Pinpoint the cell where the given text exists, returning its [x, y] midpoint coordinate. 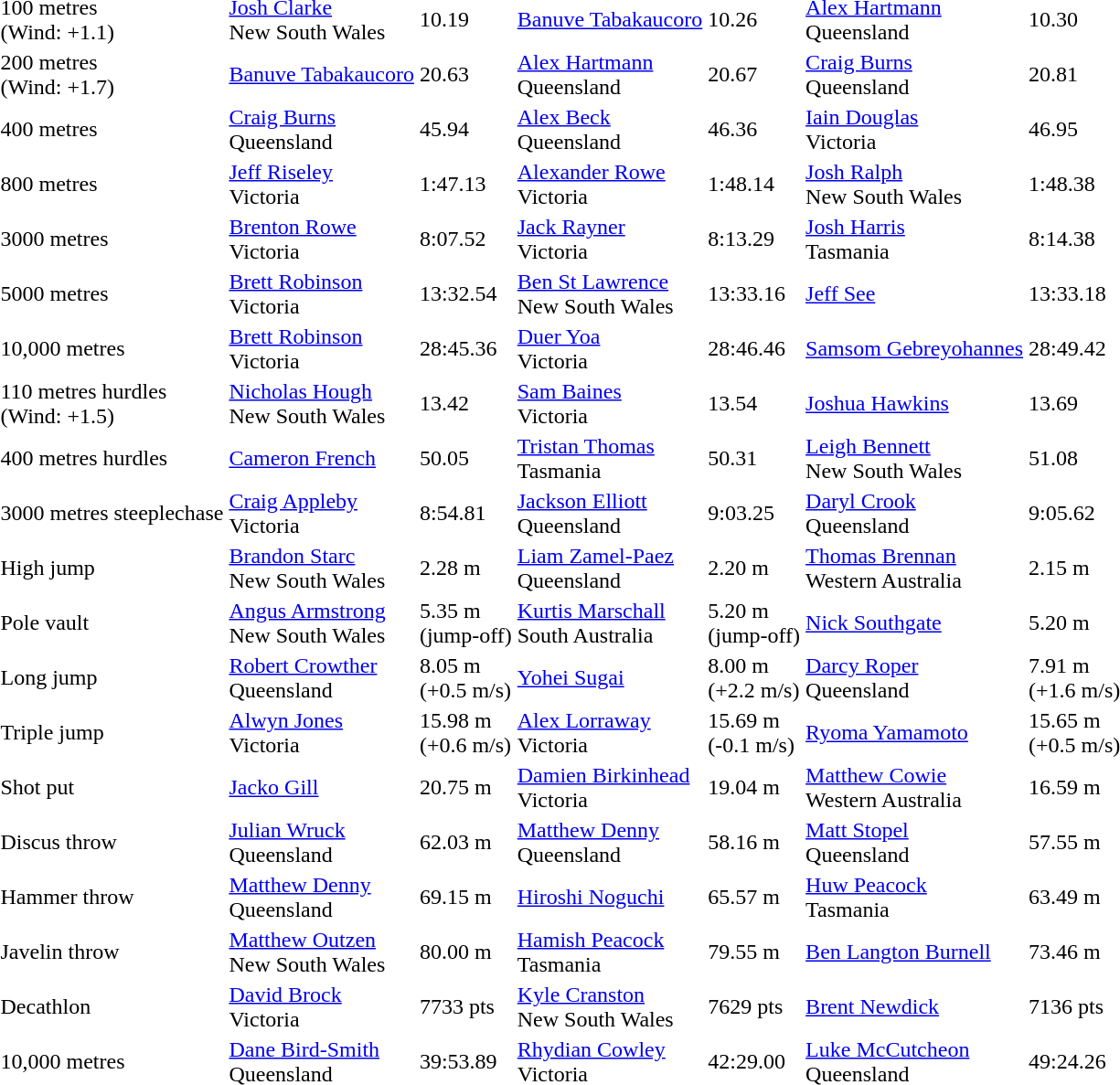
Nicholas HoughNew South Wales [322, 404]
Daryl CrookQueensland [914, 514]
79.55 m [754, 952]
Sam BainesVictoria [609, 404]
Duer YoaVictoria [609, 349]
Jackson ElliottQueensland [609, 514]
13.42 [465, 404]
20.63 [465, 75]
Thomas BrennanWestern Australia [914, 569]
Kurtis MarschallSouth Australia [609, 623]
Ben Langton Burnell [914, 952]
Tristan ThomasTasmania [609, 459]
Samsom Gebreyohannes [914, 349]
David BrockVictoria [322, 1007]
7733 pts [465, 1007]
Damien BirkinheadVictoria [609, 788]
Matthew OutzenNew South Wales [322, 952]
Ryoma Yamamoto [914, 733]
Jeff See [914, 294]
13.54 [754, 404]
Alex HartmannQueensland [609, 75]
Alex BeckQueensland [609, 130]
Leigh BennettNew South Wales [914, 459]
46.36 [754, 130]
Robert CrowtherQueensland [322, 678]
8:07.52 [465, 239]
Kyle CranstonNew South Wales [609, 1007]
2.20 m [754, 569]
Matthew CowieWestern Australia [914, 788]
Joshua Hawkins [914, 404]
5.35 m(jump-off) [465, 623]
13:32.54 [465, 294]
Jacko Gill [322, 788]
5.20 m(jump-off) [754, 623]
1:47.13 [465, 185]
15.69 m (-0.1 m/s) [754, 733]
Hiroshi Noguchi [609, 898]
62.03 m [465, 843]
Brandon StarcNew South Wales [322, 569]
Brent Newdick [914, 1007]
Ben St LawrenceNew South Wales [609, 294]
Brenton RoweVictoria [322, 239]
20.67 [754, 75]
69.15 m [465, 898]
50.05 [465, 459]
Huw PeacockTasmania [914, 898]
Iain DouglasVictoria [914, 130]
80.00 m [465, 952]
8.05 m (+0.5 m/s) [465, 678]
20.75 m [465, 788]
Liam Zamel-PaezQueensland [609, 569]
Yohei Sugai [609, 678]
Craig ApplebyVictoria [322, 514]
Alex LorrawayVictoria [609, 733]
8.00 m (+2.2 m/s) [754, 678]
Hamish PeacockTasmania [609, 952]
Angus ArmstrongNew South Wales [322, 623]
Josh HarrisTasmania [914, 239]
7629 pts [754, 1007]
1:48.14 [754, 185]
Cameron French [322, 459]
65.57 m [754, 898]
9:03.25 [754, 514]
8:13.29 [754, 239]
50.31 [754, 459]
13:33.16 [754, 294]
Alexander RoweVictoria [609, 185]
58.16 m [754, 843]
45.94 [465, 130]
Josh RalphNew South Wales [914, 185]
2.28 m [465, 569]
Julian WruckQueensland [322, 843]
28:46.46 [754, 349]
Jeff RiseleyVictoria [322, 185]
Alwyn JonesVictoria [322, 733]
Jack RaynerVictoria [609, 239]
8:54.81 [465, 514]
Darcy RoperQueensland [914, 678]
Matt StopelQueensland [914, 843]
19.04 m [754, 788]
Banuve Tabakaucoro [322, 75]
Nick Southgate [914, 623]
15.98 m (+0.6 m/s) [465, 733]
28:45.36 [465, 349]
